Output the [x, y] coordinate of the center of the cell containing the given text.  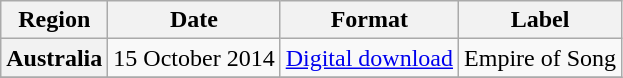
Label [540, 20]
Empire of Song [540, 58]
Date [194, 20]
Australia [54, 58]
Digital download [369, 58]
Format [369, 20]
Region [54, 20]
15 October 2014 [194, 58]
